Pinpoint the cell where the given text exists, returning its [x, y] midpoint coordinate. 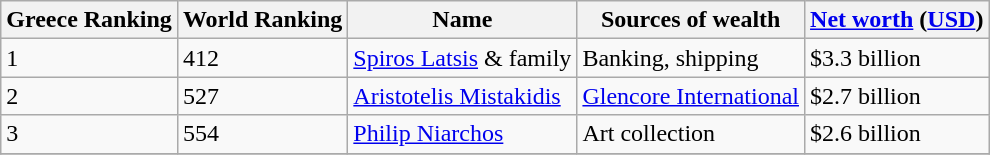
1 [90, 58]
3 [90, 134]
$2.6 billion [897, 134]
Art collection [691, 134]
554 [262, 134]
Spiros Latsis & family [462, 58]
Banking, shipping [691, 58]
World Ranking [262, 20]
$2.7 billion [897, 96]
$3.3 billion [897, 58]
2 [90, 96]
Aristotelis Mistakidis [462, 96]
Glencore International [691, 96]
Sources of wealth [691, 20]
Greece Ranking [90, 20]
412 [262, 58]
Name [462, 20]
527 [262, 96]
Philip Niarchos [462, 134]
Net worth (USD) [897, 20]
